Capture the cell that displays the provided text and extract its (X, Y) central coordinate. 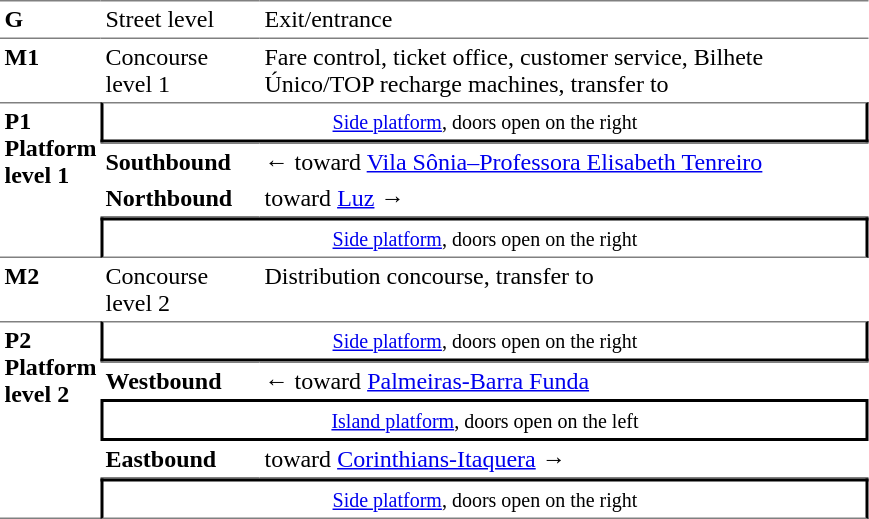
toward Corinthians-Itaquera → (564, 460)
Northbound (180, 199)
P2Platform level 2 (50, 420)
M2 (50, 290)
Eastbound (180, 460)
Street level (180, 19)
Concourse level 1 (180, 70)
G (50, 19)
Concourse level 2 (180, 290)
Westbound (180, 381)
← toward Palmeiras-Barra Funda (564, 381)
toward Luz → (564, 199)
M1 (50, 70)
Southbound (180, 161)
← toward Vila Sônia–Professora Elisabeth Tenreiro (564, 161)
Fare control, ticket office, customer service, Bilhete Único/TOP recharge machines, transfer to (564, 70)
Island platform, doors open on the left (485, 420)
Distribution concourse, transfer to (564, 290)
P1Platform level 1 (50, 180)
Exit/entrance (564, 19)
